Return (X, Y) of the center of cell containing provided text 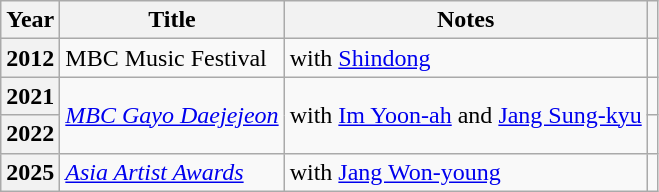
2012 (30, 58)
Year (30, 20)
with Shindong (466, 58)
Notes (466, 20)
with Jang Won-young (466, 172)
2025 (30, 172)
2021 (30, 96)
Title (172, 20)
2022 (30, 134)
Asia Artist Awards (172, 172)
with Im Yoon-ah and Jang Sung-kyu (466, 115)
MBC Music Festival (172, 58)
MBC Gayo Daejejeon (172, 115)
